Find where the given text appears and provide that cell's center as [x, y] coordinate. 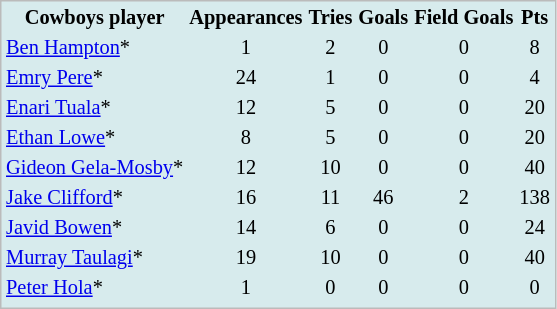
Pts [535, 18]
11 [330, 198]
Murray Taulagi* [94, 258]
6 [330, 228]
19 [246, 258]
46 [384, 198]
Gideon Gela-Mosby* [94, 168]
Emry Pere* [94, 78]
Jake Clifford* [94, 198]
Javid Bowen* [94, 228]
Appearances [246, 18]
Enari Tuala* [94, 108]
138 [535, 198]
Cowboys player [94, 18]
4 [535, 78]
Goals [384, 18]
16 [246, 198]
Tries [330, 18]
Peter Hola* [94, 288]
Ethan Lowe* [94, 138]
14 [246, 228]
Field Goals [464, 18]
Ben Hampton* [94, 48]
